Extract the [X, Y] coordinate from the center of the cell holding the provided text.  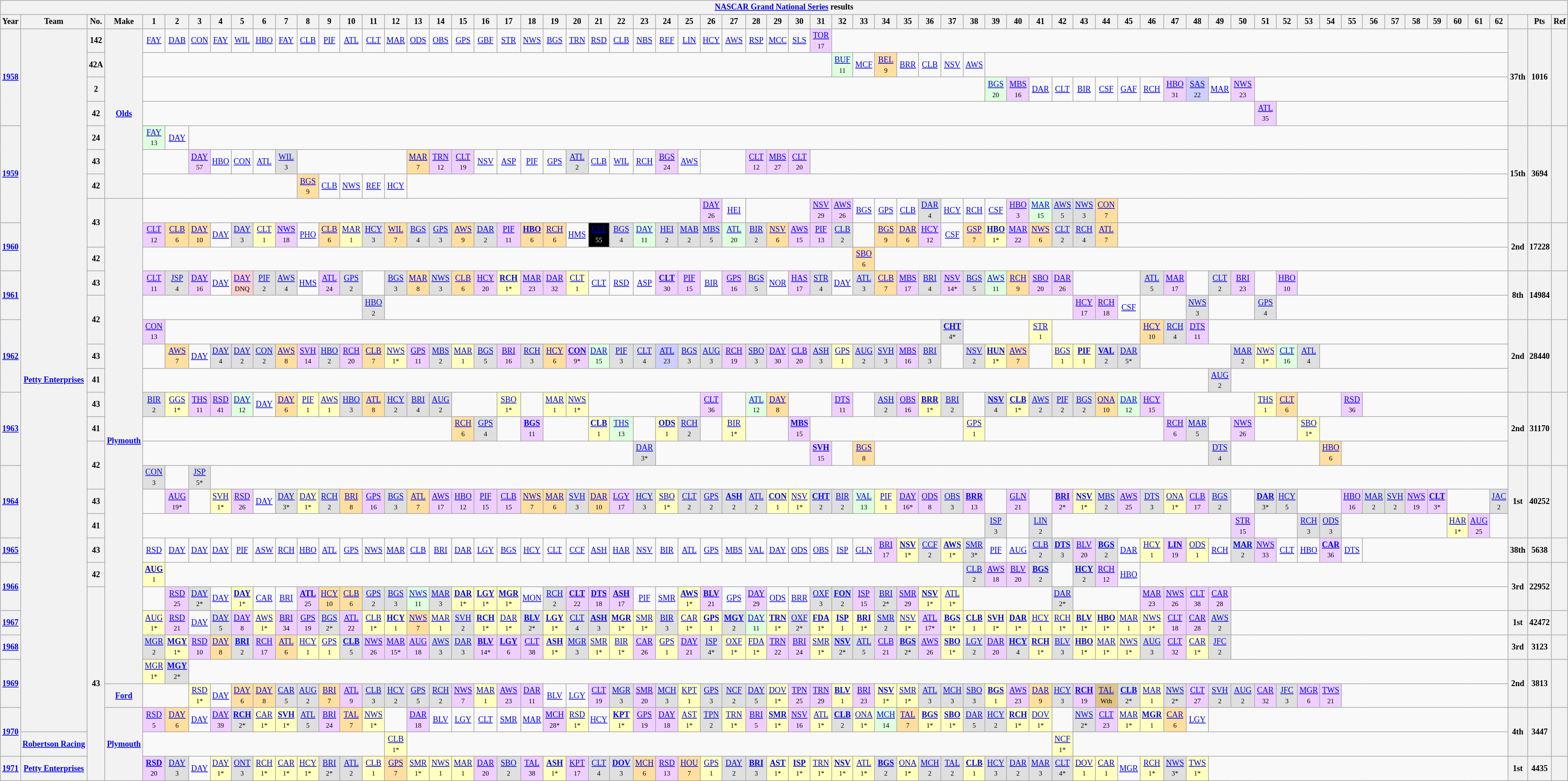
DAY29 [756, 599]
38 [974, 22]
15 [463, 22]
DAR5* [1129, 356]
FAY13 [154, 138]
BRR1* [930, 405]
BGS8 [864, 453]
OBS16 [908, 405]
NWS33 [1266, 550]
MCF [864, 65]
19 [555, 22]
ATL25 [308, 599]
ASH17 [622, 599]
DAR18 [418, 720]
4435 [1540, 768]
29 [778, 22]
HCY20 [486, 283]
RSD26 [242, 502]
HEI [734, 211]
1968 [11, 647]
AUG [1018, 550]
BLV2* [532, 623]
PIF11 [509, 235]
RSD13 [667, 768]
DTS4 [1220, 453]
CAR36 [1331, 550]
15th [1518, 174]
4th [1518, 732]
HAS17 [800, 283]
27 [734, 22]
MAR15* [396, 647]
VAL2 [1106, 356]
MGY2* [177, 672]
30 [800, 22]
ATL24 [329, 283]
RSD10 [200, 647]
AUG25 [1479, 526]
AUG18 [418, 647]
CHT4* [952, 332]
STR4 [821, 283]
46 [1152, 22]
PIF13 [821, 235]
NWS1 [440, 768]
DAY26 [711, 211]
44 [1106, 22]
SAS22 [1198, 89]
JSP5* [200, 477]
DAY21 [689, 647]
56 [1374, 22]
ATL17* [930, 623]
CCF2 [930, 550]
RCH18 [1106, 307]
ISP15 [864, 599]
CON13 [154, 332]
CLT30 [667, 283]
CON7 [1106, 211]
MAR6 [555, 502]
Olds [124, 113]
AUG1 [154, 574]
RSD25 [177, 599]
GLN21 [1018, 502]
HCY15 [1152, 405]
MAR8 [418, 283]
DAR3 [463, 647]
NWS19 [1417, 502]
58 [1417, 22]
CLT55 [599, 235]
CLT18 [1175, 623]
9 [329, 22]
36 [930, 22]
DAY16* [908, 502]
SMR29 [908, 599]
DAR32 [555, 283]
26 [711, 22]
AWS15 [800, 235]
34 [886, 22]
BLV3 [1062, 647]
NCF1* [1062, 744]
BLV1* [1084, 623]
TAL2 [952, 768]
CLT3* [1437, 502]
Year [11, 22]
SVH15 [821, 453]
NWS18 [286, 235]
CON2 [264, 356]
22952 [1540, 587]
18 [532, 22]
1964 [11, 502]
BGS24 [667, 162]
7 [286, 22]
BRI7 [329, 696]
DAY57 [200, 162]
HUN1* [996, 356]
SLS [800, 41]
DOV3 [622, 768]
MAR5 [1198, 429]
NSV2* [842, 647]
61 [1479, 22]
1971 [11, 768]
PIF3 [622, 356]
WIL3 [286, 162]
MGR6 [1309, 696]
MGY2 [734, 623]
13 [418, 22]
TPN25 [800, 696]
THS1 [1266, 405]
CLT16 [1287, 356]
3447 [1540, 732]
CLT27 [1198, 696]
HCY5 [1287, 502]
Ref [1560, 22]
ISP1* [800, 768]
53 [1309, 22]
12 [396, 22]
CLB3 [373, 696]
37 [952, 22]
BRR13 [974, 502]
52 [1287, 22]
DAY3* [286, 502]
DAY39 [220, 720]
AWS1 [329, 405]
CLT22 [577, 599]
LIN19 [1175, 550]
CLT23 [1106, 720]
MBS17 [908, 283]
DAR5 [974, 720]
RSD36 [1353, 405]
KPT17 [577, 768]
16 [486, 22]
AWS5 [1062, 211]
CLB2* [1129, 696]
1967 [11, 623]
BGS11 [532, 429]
GSP7 [974, 235]
39 [996, 22]
TOR17 [821, 41]
AWS3 [440, 647]
MBS5 [711, 235]
CCF [577, 550]
THS11 [200, 405]
CLT11 [154, 283]
LIN [689, 41]
HCY1* [308, 768]
MCH6 [645, 768]
GGS1* [177, 405]
10 [351, 22]
NSV16 [800, 720]
28440 [1540, 356]
BGS20 [996, 89]
FON2 [842, 599]
3 [200, 22]
BRI1* [864, 623]
23 [645, 22]
SBO2 [509, 768]
TALWth [1106, 696]
6 [264, 22]
MGR2 [154, 647]
VAL [756, 550]
DOV1 [1084, 768]
ATL12 [756, 405]
CON9* [577, 356]
3813 [1540, 683]
25 [689, 22]
ATL20 [734, 235]
HAR [622, 550]
HCY12 [930, 235]
47 [1175, 22]
37th [1518, 77]
BRI5 [756, 720]
DAY18 [667, 720]
VAL13 [864, 502]
4 [220, 22]
RSD41 [220, 405]
AWS18 [996, 574]
STR [509, 41]
NSV14* [952, 283]
14984 [1540, 296]
CLB20 [800, 356]
DTS18 [599, 599]
RCH17 [264, 647]
PHO [308, 235]
CLT4* [1062, 768]
1963 [11, 428]
CLT6 [1287, 405]
ASW [264, 550]
62 [1499, 22]
LGY2 [974, 647]
1970 [11, 732]
CAR6 [1175, 720]
35 [908, 22]
Make [124, 22]
ONT3 [242, 768]
17 [509, 22]
CLB17 [1198, 502]
MBS27 [778, 162]
HAR1* [1457, 526]
ATL6 [286, 647]
MCH2 [930, 768]
CAR [264, 599]
CLT36 [711, 405]
42472 [1540, 623]
54 [1331, 22]
AUG1* [154, 623]
WIL7 [396, 235]
CAR5 [286, 696]
Pts [1540, 22]
28 [756, 22]
40252 [1540, 502]
11 [373, 22]
TWS1* [1198, 768]
ODS8 [930, 502]
RCH20 [351, 356]
AWS17 [440, 502]
BLV21 [711, 599]
ATL23 [667, 356]
DAR26 [1062, 283]
1965 [11, 550]
ATL8 [373, 405]
HBO16 [1353, 502]
NSV29 [821, 211]
AWS4 [286, 283]
HBO12 [463, 502]
BRI17 [886, 550]
JFC2 [1220, 647]
ODS3 [1331, 526]
DAYDNQ [242, 283]
MBS15 [800, 429]
GAF [1129, 89]
ATL4 [1309, 356]
17228 [1540, 247]
MAB2 [689, 235]
GPS5 [418, 696]
CON3 [154, 477]
MAR7 [418, 162]
OXF2* [800, 623]
CHT2 [821, 502]
DAY12 [242, 405]
TRN29 [821, 696]
38th [1518, 550]
DAR11 [532, 696]
DAY2* [200, 599]
CAR1 [1106, 768]
SBO6 [864, 259]
51 [1266, 22]
NSV6 [778, 235]
ATL35 [1266, 113]
DAR2* [1062, 599]
SMR2 [886, 623]
Ford [124, 696]
Robertson Racing [53, 744]
HOU7 [689, 768]
1969 [11, 683]
MAR22 [1018, 235]
AWS11 [996, 283]
NOR [778, 283]
LGY17 [622, 502]
HCY17 [1084, 307]
AUG19* [177, 502]
1959 [11, 174]
NWS23 [1243, 89]
RSP [756, 41]
CLB15 [509, 502]
GPS11 [418, 356]
ATL9 [351, 696]
1 [154, 22]
1958 [11, 77]
40 [1018, 22]
DAY10 [200, 235]
OBS3 [952, 502]
DAB [177, 41]
OXF3 [821, 599]
NWS11 [418, 599]
ISP [842, 550]
MAR15 [1040, 211]
AWS25 [1129, 502]
THS13 [622, 429]
MCC [778, 41]
AWS9 [463, 235]
31 [821, 22]
JAC2 [1499, 502]
SMR3* [974, 550]
BLV1 [842, 696]
STR15 [1243, 526]
DAR6 [908, 235]
OXF1* [734, 647]
BIR3 [667, 623]
HEI2 [667, 235]
BLV14* [486, 647]
DAY4 [220, 356]
21 [599, 22]
CLB21 [886, 647]
DTS [1353, 550]
5 [242, 22]
DAR15 [599, 356]
NWS3* [1175, 768]
ONA10 [1106, 405]
MAR17 [1175, 283]
TRN12 [440, 162]
1966 [11, 587]
MCH28* [555, 720]
ISP4* [711, 647]
8 [308, 22]
20 [577, 22]
57 [1395, 22]
JFC3 [1287, 696]
DAY30 [778, 356]
HBO31 [1175, 89]
45 [1129, 22]
1961 [11, 296]
RSD20 [154, 768]
BUF11 [842, 65]
STR1 [1040, 332]
59 [1437, 22]
LIN2 [1040, 526]
BEL9 [886, 65]
50 [1243, 22]
NBS [645, 41]
MGY1* [177, 647]
ATL22 [351, 623]
GLN [864, 550]
GBF [486, 41]
HCY6 [555, 356]
ISP1 [842, 623]
TPN2 [711, 720]
JSP4 [177, 283]
49 [1220, 22]
1962 [11, 356]
CAR32 [1266, 696]
NSV2 [974, 356]
48 [1198, 22]
CLT20 [800, 162]
RSD5 [154, 720]
BRI16 [509, 356]
ISP3 [996, 526]
KPT1 [689, 696]
MON [532, 599]
RCH2* [242, 720]
32 [842, 22]
MGR [1129, 768]
8th [1518, 296]
DAY16 [200, 283]
142 [96, 41]
33 [864, 22]
NSV4 [996, 405]
1016 [1540, 77]
5638 [1540, 550]
DAR12 [1129, 405]
CLT32 [1175, 647]
TRN22 [778, 647]
MGR1 [1152, 720]
42A [96, 65]
NCF2 [734, 696]
LGY6 [509, 647]
DAR10 [599, 502]
TRN [577, 41]
TWS21 [1331, 696]
31170 [1540, 428]
SBO20 [1040, 283]
TAL38 [532, 768]
RSD21 [177, 623]
CLB5 [351, 647]
HBO10 [1287, 283]
GPS7 [396, 768]
CAR26 [645, 647]
SMR20 [645, 696]
55 [1353, 22]
HCY4 [1018, 647]
22 [622, 22]
1960 [11, 247]
RCH9 [1018, 283]
AWS8 [286, 356]
60 [1457, 22]
RCH12 [1106, 574]
DAR9 [1040, 696]
MBS [734, 550]
Team [53, 22]
BRI34 [286, 623]
3123 [1540, 647]
SVH14 [308, 356]
NWS6 [1040, 235]
DAR4 [930, 211]
14 [440, 22]
MCH14 [886, 720]
KPT1* [622, 720]
CON1 [778, 502]
ASH [599, 550]
BRI8 [351, 502]
No. [96, 22]
3694 [1540, 174]
NASCAR Grand National Series results [784, 7]
